Find where the given text appears and provide that cell's center as [X, Y] coordinate. 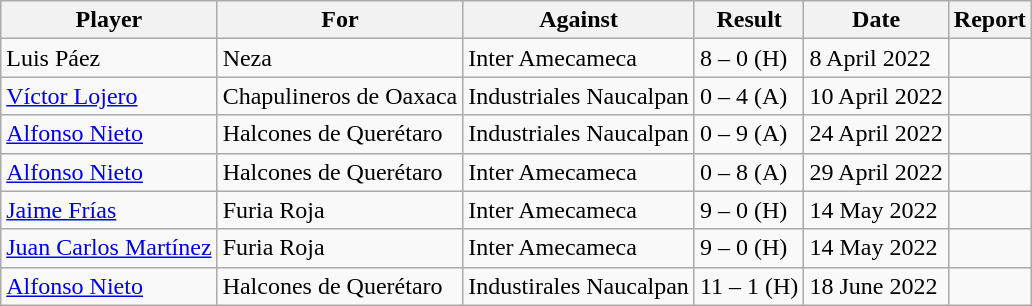
0 – 8 (A) [749, 172]
0 – 9 (A) [749, 134]
Date [876, 20]
10 April 2022 [876, 96]
Against [579, 20]
Industirales Naucalpan [579, 286]
18 June 2022 [876, 286]
24 April 2022 [876, 134]
Chapulineros de Oaxaca [340, 96]
8 – 0 (H) [749, 58]
Report [990, 20]
0 – 4 (A) [749, 96]
For [340, 20]
Luis Páez [109, 58]
Neza [340, 58]
8 April 2022 [876, 58]
Result [749, 20]
Jaime Frías [109, 210]
Player [109, 20]
Juan Carlos Martínez [109, 248]
29 April 2022 [876, 172]
Víctor Lojero [109, 96]
11 – 1 (H) [749, 286]
